Extract the (X, Y) coordinate from the center of the cell holding the provided text.  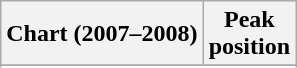
Peakposition (249, 34)
Chart (2007–2008) (102, 34)
